For the text-containing cell, return its midpoint in (x, y) coordinate format. 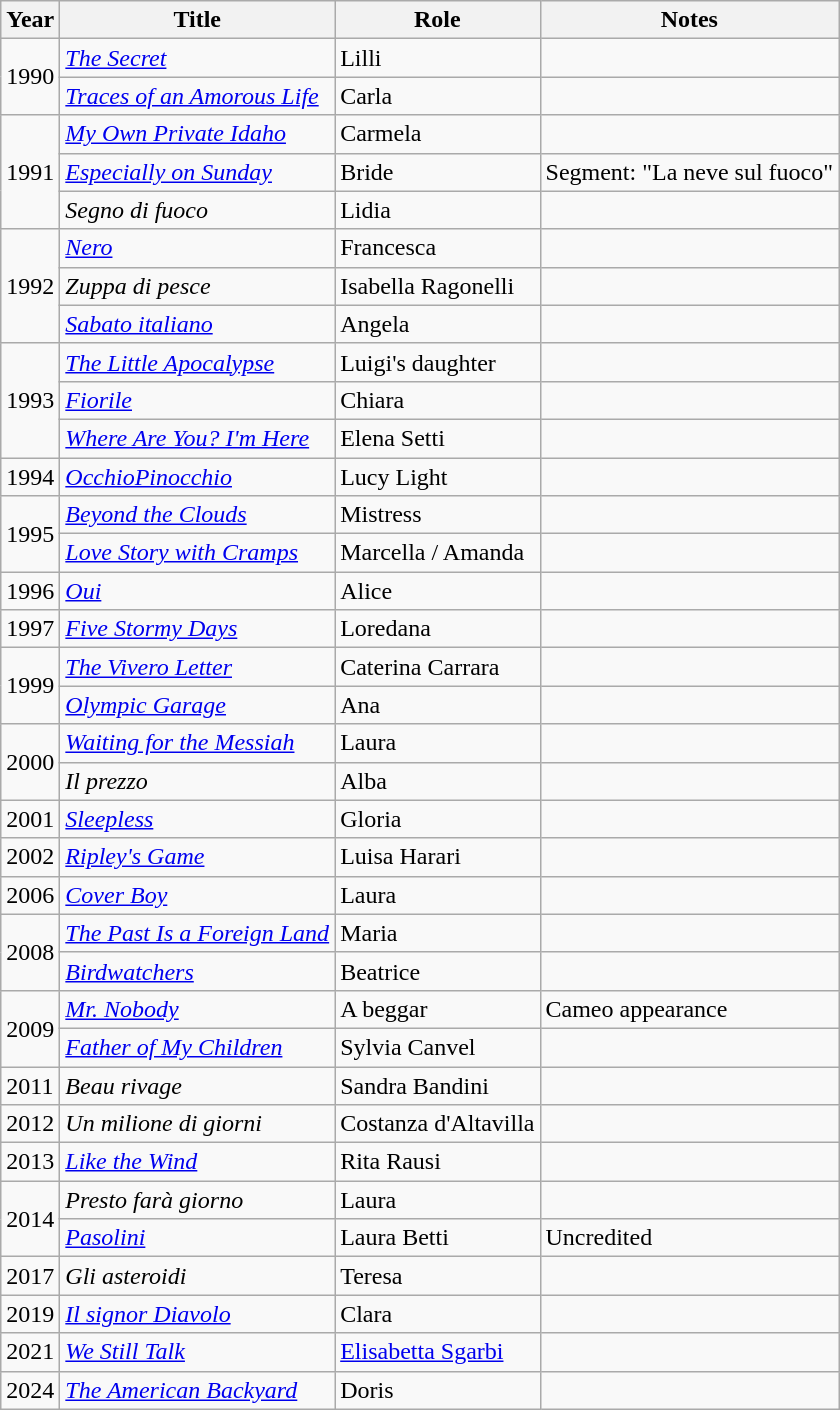
2001 (30, 819)
Caterina Carrara (438, 667)
Un milione di giorni (198, 1124)
2013 (30, 1162)
2000 (30, 762)
1992 (30, 286)
Luigi's daughter (438, 362)
2024 (30, 1390)
Segno di fuoco (198, 210)
Gli asteroidi (198, 1276)
Fiorile (198, 400)
1991 (30, 172)
Waiting for the Messiah (198, 743)
1995 (30, 534)
Sandra Bandini (438, 1085)
Marcella / Amanda (438, 553)
2008 (30, 952)
Luisa Harari (438, 857)
Il prezzo (198, 781)
1999 (30, 686)
Title (198, 20)
2012 (30, 1124)
2006 (30, 895)
Traces of an Amorous Life (198, 96)
Lilli (438, 58)
2017 (30, 1276)
Love Story with Cramps (198, 553)
The Vivero Letter (198, 667)
Angela (438, 324)
Olympic Garage (198, 705)
Clara (438, 1314)
1997 (30, 629)
Role (438, 20)
Five Stormy Days (198, 629)
Uncredited (690, 1238)
2021 (30, 1352)
Birdwatchers (198, 971)
Sleepless (198, 819)
Mistress (438, 515)
Beyond the Clouds (198, 515)
Laura Betti (438, 1238)
Teresa (438, 1276)
Rita Rausi (438, 1162)
OcchioPinocchio (198, 477)
Il signor Diavolo (198, 1314)
Elisabetta Sgarbi (438, 1352)
Mr. Nobody (198, 1009)
We Still Talk (198, 1352)
2002 (30, 857)
2011 (30, 1085)
Cover Boy (198, 895)
Pasolini (198, 1238)
Francesca (438, 248)
Father of My Children (198, 1047)
Alice (438, 591)
2014 (30, 1219)
The American Backyard (198, 1390)
The Little Apocalypse (198, 362)
Ana (438, 705)
Lidia (438, 210)
Cameo appearance (690, 1009)
Ripley's Game (198, 857)
Especially on Sunday (198, 172)
Chiara (438, 400)
Maria (438, 933)
Like the Wind (198, 1162)
Nero (198, 248)
Beau rivage (198, 1085)
Costanza d'Altavilla (438, 1124)
Gloria (438, 819)
Lucy Light (438, 477)
Year (30, 20)
Isabella Ragonelli (438, 286)
1990 (30, 77)
Oui (198, 591)
Carmela (438, 134)
Where Are You? I'm Here (198, 438)
Loredana (438, 629)
Segment: "La neve sul fuoco" (690, 172)
A beggar (438, 1009)
Bride (438, 172)
The Secret (198, 58)
Notes (690, 20)
Beatrice (438, 971)
1996 (30, 591)
Zuppa di pesce (198, 286)
1994 (30, 477)
My Own Private Idaho (198, 134)
Sylvia Canvel (438, 1047)
Sabato italiano (198, 324)
Carla (438, 96)
1993 (30, 400)
The Past Is a Foreign Land (198, 933)
Doris (438, 1390)
Elena Setti (438, 438)
Presto farà giorno (198, 1200)
2009 (30, 1028)
Alba (438, 781)
2019 (30, 1314)
